Return the (X, Y) coordinate for the center point of the cell that contains the specified text.  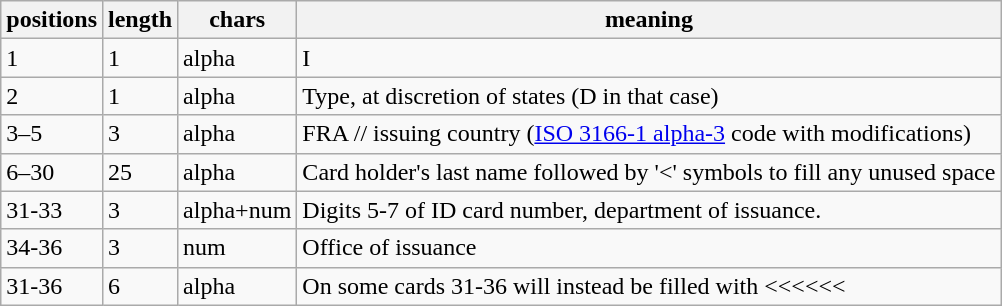
2 (52, 96)
31-33 (52, 210)
num (238, 248)
I (649, 58)
chars (238, 20)
length (140, 20)
6 (140, 286)
3–5 (52, 134)
alpha+num (238, 210)
31-36 (52, 286)
FRA // issuing country (ISO 3166-1 alpha-3 code with modifications) (649, 134)
Type, at discretion of states (D in that case) (649, 96)
25 (140, 172)
Digits 5-7 of ID card number, department of issuance. (649, 210)
6–30 (52, 172)
Office of issuance (649, 248)
Card holder's last name followed by '<' symbols to fill any unused space (649, 172)
On some cards 31-36 will instead be filled with <<<<<< (649, 286)
34-36 (52, 248)
positions (52, 20)
meaning (649, 20)
